Find where the given text appears and provide that cell's center as (X, Y) coordinate. 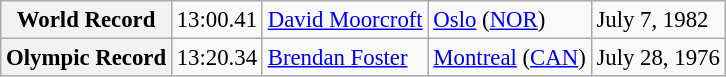
Olympic Record (86, 58)
13:00.41 (216, 20)
World Record (86, 20)
David Moorcroft (345, 20)
Brendan Foster (345, 58)
Montreal (CAN) (510, 58)
July 28, 1976 (658, 58)
Oslo (NOR) (510, 20)
13:20.34 (216, 58)
July 7, 1982 (658, 20)
